Search for the cell housing the specified text and yield its [x, y] center coordinate. 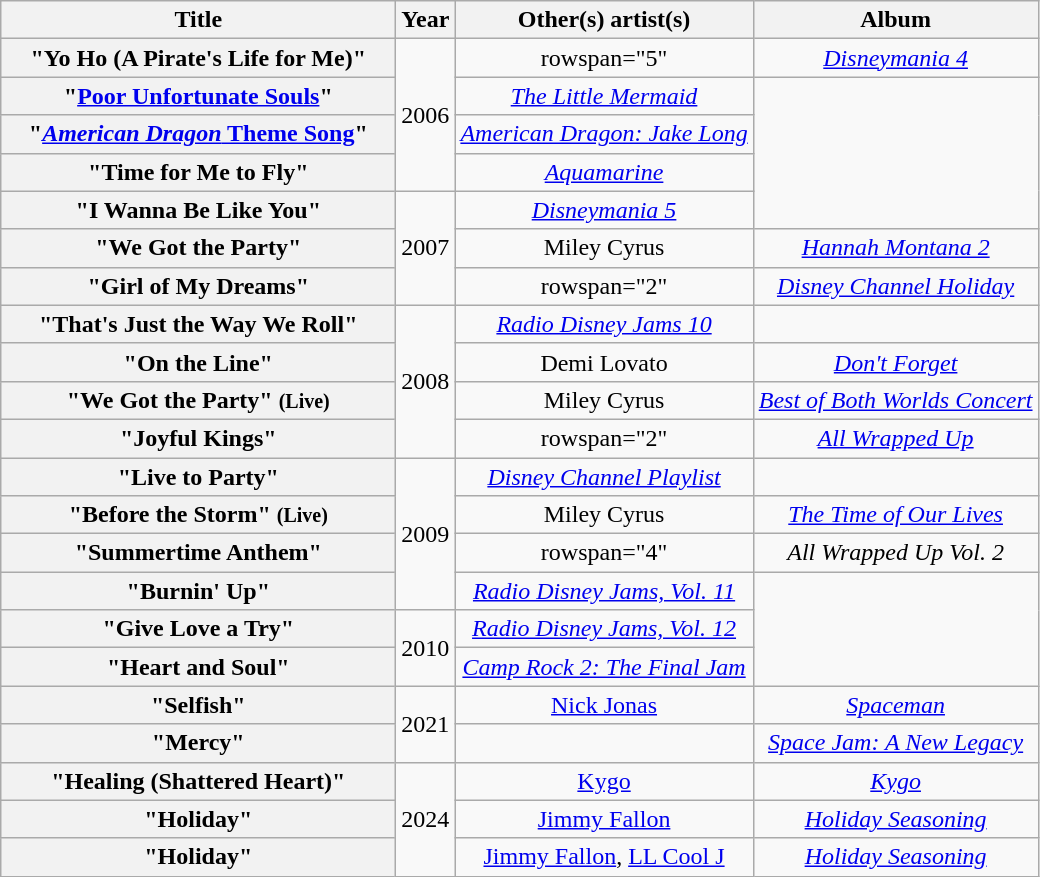
Jimmy Fallon [604, 819]
Album [896, 20]
"We Got the Party" [198, 248]
"Healing (Shattered Heart)" [198, 781]
"We Got the Party" (Live) [198, 400]
2024 [426, 819]
"Mercy" [198, 743]
"Heart and Soul" [198, 667]
Radio Disney Jams, Vol. 12 [604, 629]
Disneymania 4 [896, 58]
"Poor Unfortunate Souls" [198, 96]
Disney Channel Playlist [604, 477]
"Girl of My Dreams" [198, 286]
rowspan="5" [604, 58]
Disney Channel Holiday [896, 286]
All Wrapped Up Vol. 2 [896, 553]
Space Jam: A New Legacy [896, 743]
"American Dragon Theme Song" [198, 134]
"Summertime Anthem" [198, 553]
"That's Just the Way We Roll" [198, 324]
Title [198, 20]
"Live to Party" [198, 477]
All Wrapped Up [896, 438]
Best of Both Worlds Concert [896, 400]
"I Wanna Be Like You" [198, 210]
"Yo Ho (A Pirate's Life for Me)" [198, 58]
Spaceman [896, 705]
"Joyful Kings" [198, 438]
Demi Lovato [604, 362]
Camp Rock 2: The Final Jam [604, 667]
Year [426, 20]
Radio Disney Jams 10 [604, 324]
2021 [426, 724]
"On the Line" [198, 362]
"Time for Me to Fly" [198, 172]
2006 [426, 115]
Jimmy Fallon, LL Cool J [604, 857]
"Selfish" [198, 705]
2010 [426, 648]
2007 [426, 248]
2009 [426, 534]
The Time of Our Lives [896, 515]
"Give Love a Try" [198, 629]
Aquamarine [604, 172]
Nick Jonas [604, 705]
Hannah Montana 2 [896, 248]
"Burnin' Up" [198, 591]
Other(s) artist(s) [604, 20]
Disneymania 5 [604, 210]
The Little Mermaid [604, 96]
American Dragon: Jake Long [604, 134]
Don't Forget [896, 362]
rowspan="4" [604, 553]
Radio Disney Jams, Vol. 11 [604, 591]
"Before the Storm" (Live) [198, 515]
2008 [426, 381]
